Determine the (X, Y) coordinate at the center of the cell enclosing the given text.  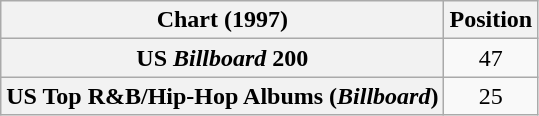
US Top R&B/Hip-Hop Albums (Billboard) (222, 96)
25 (491, 96)
47 (491, 58)
Chart (1997) (222, 20)
US Billboard 200 (222, 58)
Position (491, 20)
